Pinpoint the cell where the given text exists, returning its [X, Y] midpoint coordinate. 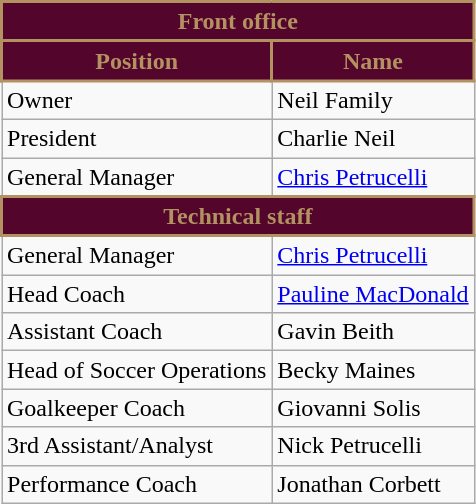
3rd Assistant/Analyst [137, 446]
Name [373, 61]
Performance Coach [137, 484]
Position [137, 61]
Owner [137, 100]
Nick Petrucelli [373, 446]
Neil Family [373, 100]
Head Coach [137, 294]
Assistant Coach [137, 332]
President [137, 138]
Technical staff [238, 216]
Jonathan Corbett [373, 484]
Front office [238, 22]
Charlie Neil [373, 138]
Pauline MacDonald [373, 294]
Goalkeeper Coach [137, 408]
Becky Maines [373, 370]
Giovanni Solis [373, 408]
Head of Soccer Operations [137, 370]
Gavin Beith [373, 332]
